Extract the (x, y) coordinate from the center of the cell holding the provided text.  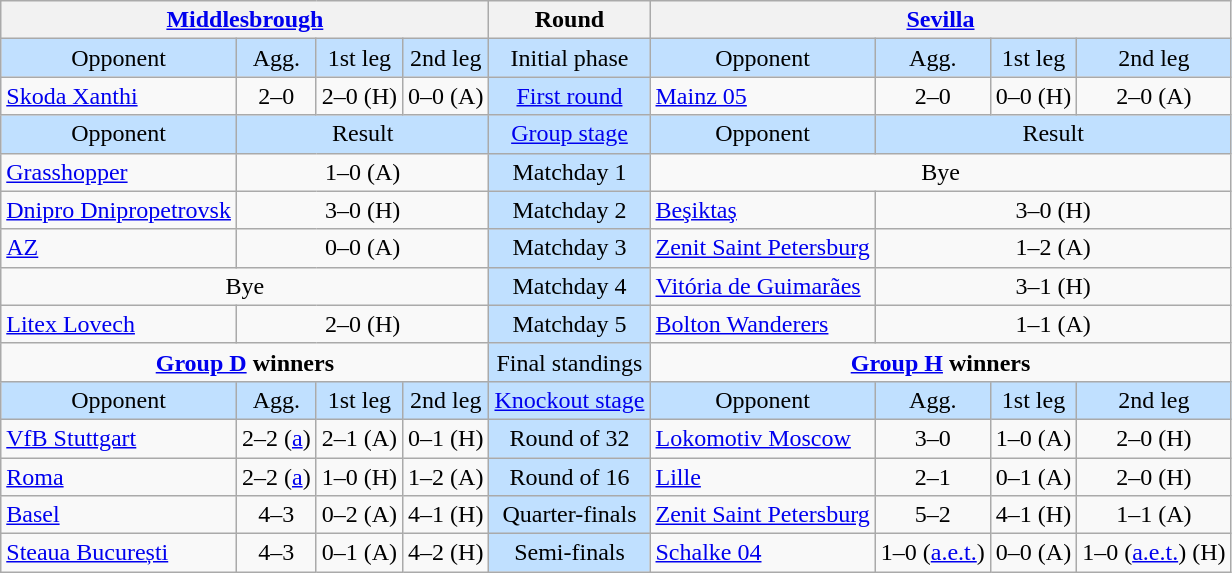
Beşiktaş (762, 210)
Matchday 4 (570, 286)
0–0 (H) (1033, 96)
Group H winners (940, 362)
Bolton Wanderers (762, 324)
3–1 (H) (1053, 286)
Round of 32 (570, 438)
Grasshopper (119, 172)
Group D winners (245, 362)
Knockout stage (570, 400)
Middlesbrough (245, 20)
Steaua București (119, 553)
Dnipro Dnipropetrovsk (119, 210)
4–2 (H) (446, 553)
2–1 (932, 477)
2–0 (A) (1154, 96)
Matchday 3 (570, 248)
Lokomotiv Moscow (762, 438)
Roma (119, 477)
Quarter-finals (570, 515)
5–2 (932, 515)
1–0 (H) (359, 477)
AZ (119, 248)
Matchday 1 (570, 172)
Initial phase (570, 58)
VfB Stuttgart (119, 438)
Skoda Xanthi (119, 96)
Matchday 2 (570, 210)
Matchday 5 (570, 324)
Round of 16 (570, 477)
Final standings (570, 362)
Schalke 04 (762, 553)
Lille (762, 477)
3–0 (932, 438)
Round (570, 20)
Vitória de Guimarães (762, 286)
0–1 (H) (446, 438)
0–2 (A) (359, 515)
First round (570, 96)
2–1 (A) (359, 438)
Sevilla (940, 20)
Mainz 05 (762, 96)
Litex Lovech (119, 324)
Basel (119, 515)
Semi-finals (570, 553)
1–0 (a.e.t.) (932, 553)
1–0 (a.e.t.) (H) (1154, 553)
Group stage (570, 134)
